Detect which cell encompasses the target text, then output its (X, Y) center coordinate. 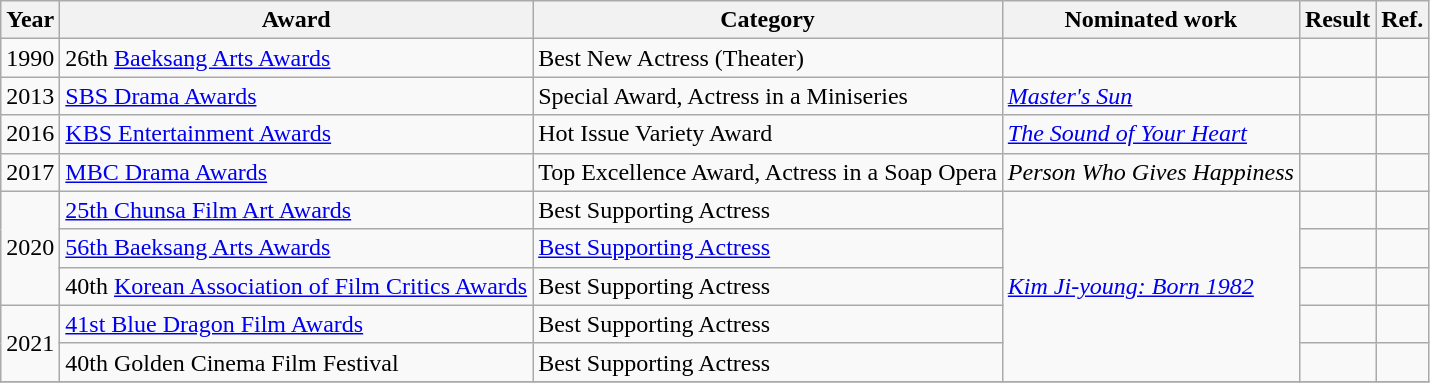
40th Golden Cinema Film Festival (296, 362)
Kim Ji-young: Born 1982 (1150, 286)
56th Baeksang Arts Awards (296, 248)
SBS Drama Awards (296, 96)
Result (1337, 20)
2013 (30, 96)
The Sound of Your Heart (1150, 134)
Ref. (1402, 20)
41st Blue Dragon Film Awards (296, 324)
Award (296, 20)
Hot Issue Variety Award (768, 134)
26th Baeksang Arts Awards (296, 58)
2017 (30, 172)
40th Korean Association of Film Critics Awards (296, 286)
Master's Sun (1150, 96)
2020 (30, 248)
Person Who Gives Happiness (1150, 172)
Category (768, 20)
Best New Actress (Theater) (768, 58)
2021 (30, 343)
Nominated work (1150, 20)
Special Award, Actress in a Miniseries (768, 96)
KBS Entertainment Awards (296, 134)
25th Chunsa Film Art Awards (296, 210)
Top Excellence Award, Actress in a Soap Opera (768, 172)
2016 (30, 134)
1990 (30, 58)
MBC Drama Awards (296, 172)
Year (30, 20)
